Search for the cell housing the specified text and yield its [x, y] center coordinate. 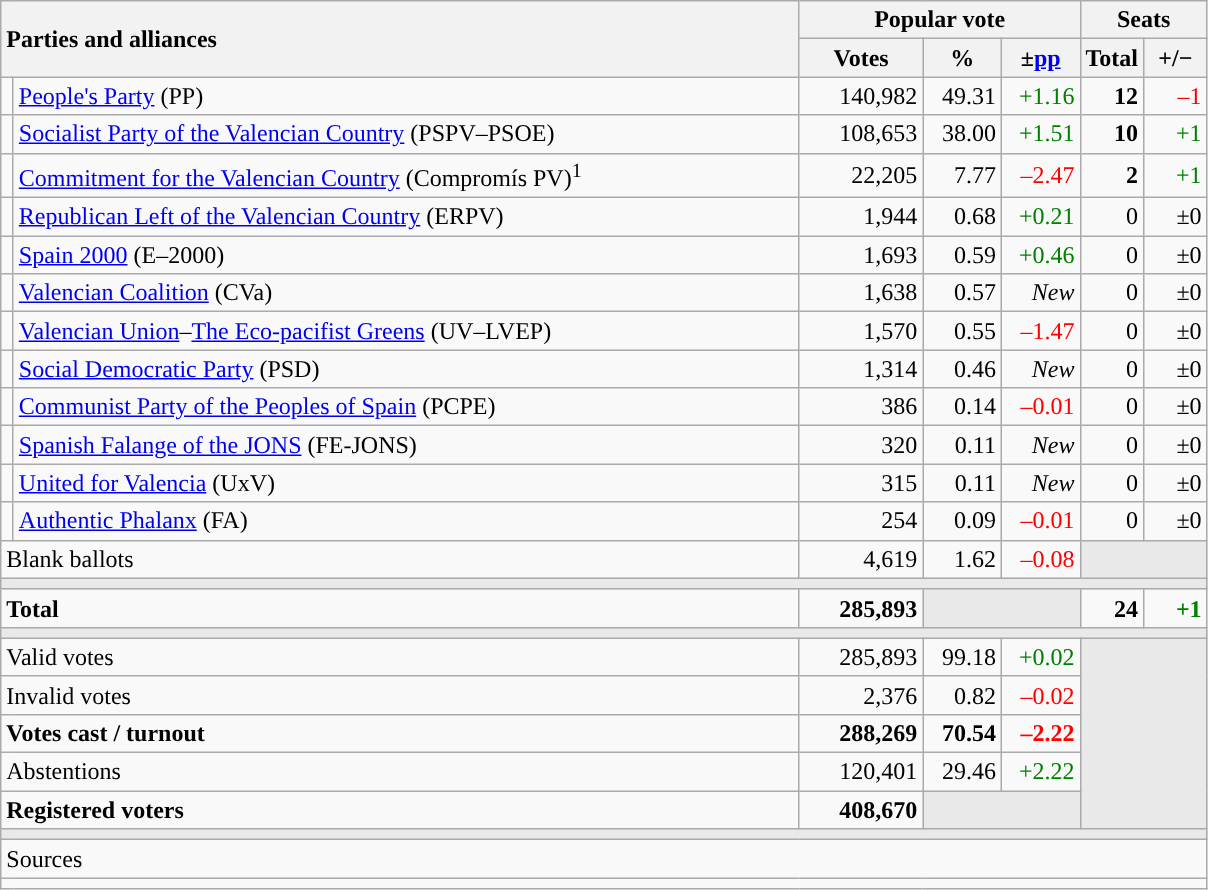
320 [861, 445]
0.14 [962, 407]
Sources [604, 859]
Valencian Coalition (CVa) [406, 293]
1,693 [861, 255]
Blank ballots [400, 559]
49.31 [962, 96]
10 [1112, 134]
–2.47 [1040, 176]
Spanish Falange of the JONS (FE-JONS) [406, 445]
Abstentions [400, 772]
4,619 [861, 559]
Communist Party of the Peoples of Spain (PCPE) [406, 407]
0.68 [962, 217]
–0.02 [1040, 695]
Spain 2000 (E–2000) [406, 255]
Socialist Party of the Valencian Country (PSPV–PSOE) [406, 134]
+2.22 [1040, 772]
408,670 [861, 810]
–1 [1176, 96]
–2.22 [1040, 733]
2,376 [861, 695]
288,269 [861, 733]
12 [1112, 96]
–0.08 [1040, 559]
2 [1112, 176]
Popular vote [940, 20]
+1.51 [1040, 134]
Valid votes [400, 657]
0.82 [962, 695]
0.59 [962, 255]
0.55 [962, 331]
% [962, 58]
1,570 [861, 331]
Commitment for the Valencian Country (Compromís PV)1 [406, 176]
1.62 [962, 559]
Authentic Phalanx (FA) [406, 521]
People's Party (PP) [406, 96]
315 [861, 483]
Seats [1144, 20]
70.54 [962, 733]
0.46 [962, 369]
Social Democratic Party (PSD) [406, 369]
+1.16 [1040, 96]
+/− [1176, 58]
Valencian Union–The Eco-pacifist Greens (UV–LVEP) [406, 331]
140,982 [861, 96]
29.46 [962, 772]
+0.46 [1040, 255]
+0.21 [1040, 217]
7.77 [962, 176]
24 [1112, 608]
22,205 [861, 176]
Registered voters [400, 810]
1,944 [861, 217]
108,653 [861, 134]
±pp [1040, 58]
99.18 [962, 657]
+0.02 [1040, 657]
Votes [861, 58]
Republican Left of the Valencian Country (ERPV) [406, 217]
Parties and alliances [400, 39]
1,638 [861, 293]
Votes cast / turnout [400, 733]
38.00 [962, 134]
United for Valencia (UxV) [406, 483]
0.57 [962, 293]
Invalid votes [400, 695]
–1.47 [1040, 331]
254 [861, 521]
386 [861, 407]
0.09 [962, 521]
120,401 [861, 772]
1,314 [861, 369]
